Determine the [X, Y] coordinate at the center of the cell enclosing the given text.  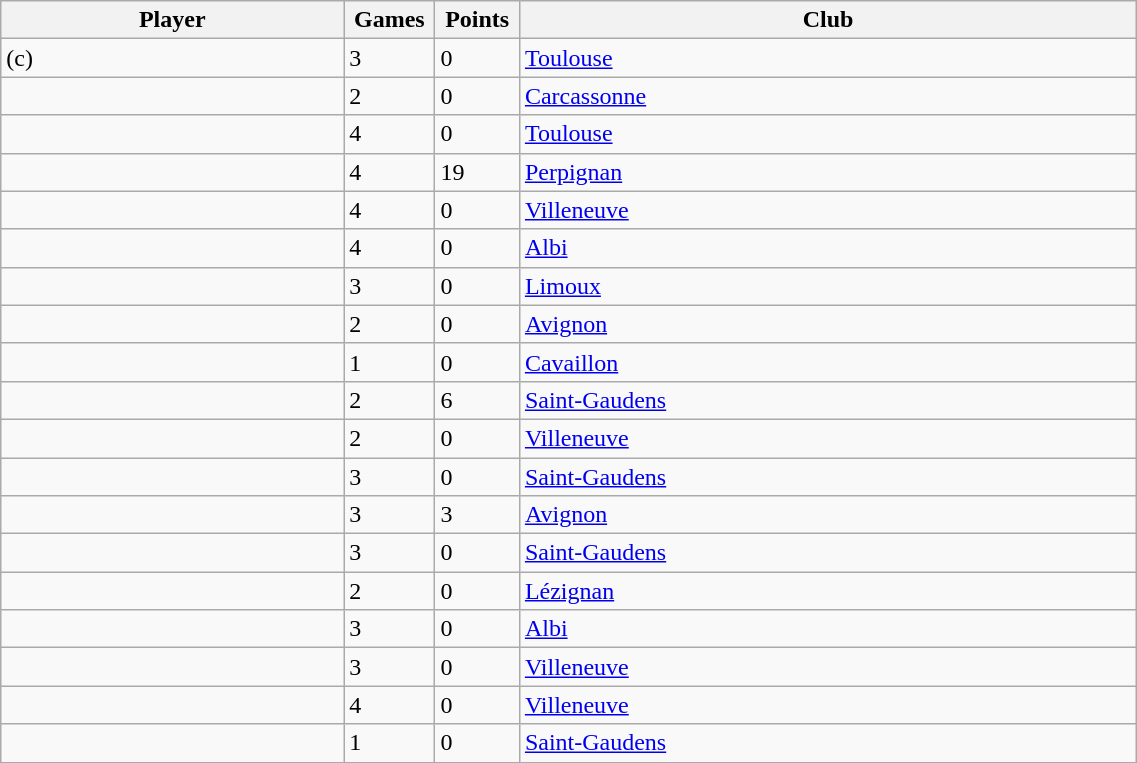
Limoux [828, 286]
Club [828, 20]
Lézignan [828, 591]
19 [477, 172]
Cavaillon [828, 362]
6 [477, 400]
Points [477, 20]
Player [172, 20]
Games [390, 20]
Perpignan [828, 172]
Carcassonne [828, 96]
(c) [172, 58]
